Detect which cell encompasses the target text, then output its (x, y) center coordinate. 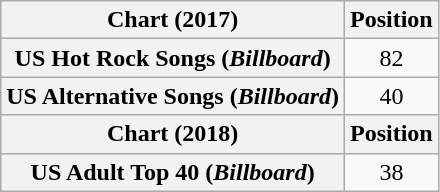
38 (392, 172)
US Adult Top 40 (Billboard) (173, 172)
US Alternative Songs (Billboard) (173, 96)
Chart (2018) (173, 134)
US Hot Rock Songs (Billboard) (173, 58)
40 (392, 96)
Chart (2017) (173, 20)
82 (392, 58)
